Pinpoint the cell where the given text exists, returning its [x, y] midpoint coordinate. 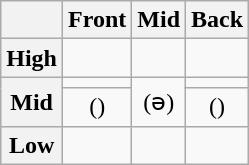
(ə) [159, 102]
Back [218, 20]
Low [32, 145]
Front [98, 20]
High [32, 58]
